Find where the given text appears and provide that cell's center as [X, Y] coordinate. 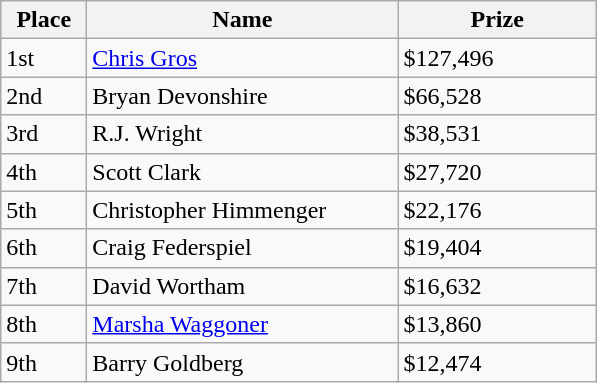
Name [242, 20]
$127,496 [498, 58]
Marsha Waggoner [242, 324]
1st [44, 58]
Chris Gros [242, 58]
$66,528 [498, 96]
4th [44, 172]
9th [44, 362]
6th [44, 248]
$38,531 [498, 134]
$12,474 [498, 362]
Prize [498, 20]
$16,632 [498, 286]
$13,860 [498, 324]
Barry Goldberg [242, 362]
Bryan Devonshire [242, 96]
Craig Federspiel [242, 248]
2nd [44, 96]
3rd [44, 134]
$22,176 [498, 210]
5th [44, 210]
R.J. Wright [242, 134]
David Wortham [242, 286]
Christopher Himmenger [242, 210]
$19,404 [498, 248]
$27,720 [498, 172]
8th [44, 324]
Scott Clark [242, 172]
Place [44, 20]
7th [44, 286]
